Determine the [X, Y] coordinate at the center of the cell enclosing the given text.  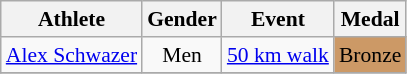
Gender [182, 19]
Medal [370, 19]
Athlete [72, 19]
Event [278, 19]
Alex Schwazer [72, 55]
Men [182, 55]
Bronze [370, 55]
50 km walk [278, 55]
